Provide the (x, y) coordinate of the cell's center where the given text is located.  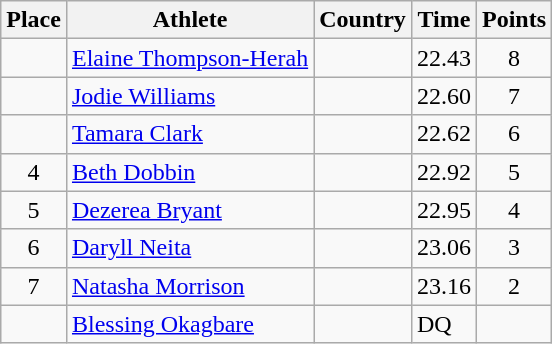
22.62 (444, 134)
Points (514, 20)
22.92 (444, 172)
Jodie Williams (190, 96)
8 (514, 58)
Daryll Neita (190, 248)
DQ (444, 324)
Tamara Clark (190, 134)
Dezerea Bryant (190, 210)
3 (514, 248)
Natasha Morrison (190, 286)
22.60 (444, 96)
Country (363, 20)
Blessing Okagbare (190, 324)
23.16 (444, 286)
Beth Dobbin (190, 172)
Elaine Thompson-Herah (190, 58)
Place (34, 20)
22.95 (444, 210)
Time (444, 20)
22.43 (444, 58)
2 (514, 286)
23.06 (444, 248)
Athlete (190, 20)
